Pinpoint the cell where the given text exists, returning its [X, Y] midpoint coordinate. 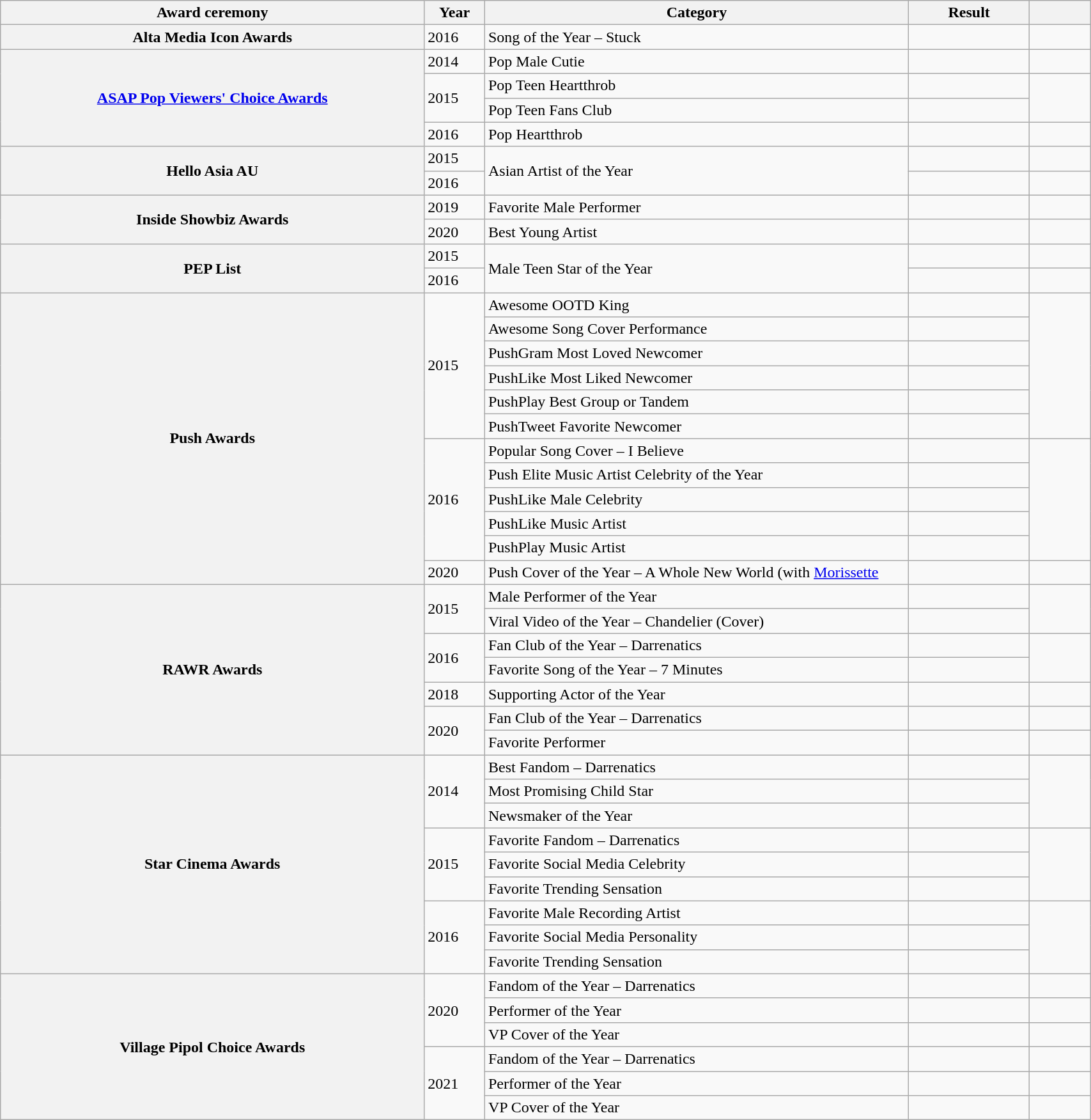
ASAP Pop Viewers' Choice Awards [212, 98]
Most Promising Child Star [697, 791]
Best Young Artist [697, 231]
PushLike Music Artist [697, 524]
Awesome OOTD King [697, 305]
Push Cover of the Year – A Whole New World (with Morissette [697, 572]
Awesome Song Cover Performance [697, 329]
Push Awards [212, 439]
Favorite Performer [697, 743]
Pop Teen Heartthrob [697, 86]
2019 [455, 207]
PEP List [212, 268]
PushPlay Best Group or Tandem [697, 402]
Year [455, 13]
Favorite Social Media Celebrity [697, 864]
2018 [455, 694]
Newsmaker of the Year [697, 816]
PushLike Most Liked Newcomer [697, 378]
Inside Showbiz Awards [212, 219]
Category [697, 13]
PushGram Most Loved Newcomer [697, 354]
PushTweet Favorite Newcomer [697, 426]
Result [969, 13]
Pop Male Cutie [697, 61]
Favorite Male Performer [697, 207]
Favorite Song of the Year – 7 Minutes [697, 669]
Star Cinema Awards [212, 864]
Push Elite Music Artist Celebrity of the Year [697, 475]
2021 [455, 1083]
Favorite Fandom – Darrenatics [697, 840]
Award ceremony [212, 13]
PushLike Male Celebrity [697, 499]
Asian Artist of the Year [697, 171]
Hello Asia AU [212, 171]
Song of the Year – Stuck [697, 37]
Viral Video of the Year – Chandelier (Cover) [697, 621]
Best Fandom – Darrenatics [697, 767]
Male Performer of the Year [697, 596]
Supporting Actor of the Year [697, 694]
Village Pipol Choice Awards [212, 1046]
RAWR Awards [212, 669]
Favorite Male Recording Artist [697, 913]
Pop Teen Fans Club [697, 110]
PushPlay Music Artist [697, 548]
Male Teen Star of the Year [697, 268]
Alta Media Icon Awards [212, 37]
Pop Heartthrob [697, 134]
Favorite Social Media Personality [697, 937]
Popular Song Cover – I Believe [697, 451]
